Locate the cell with the specified text and output its (x, y) center coordinate. 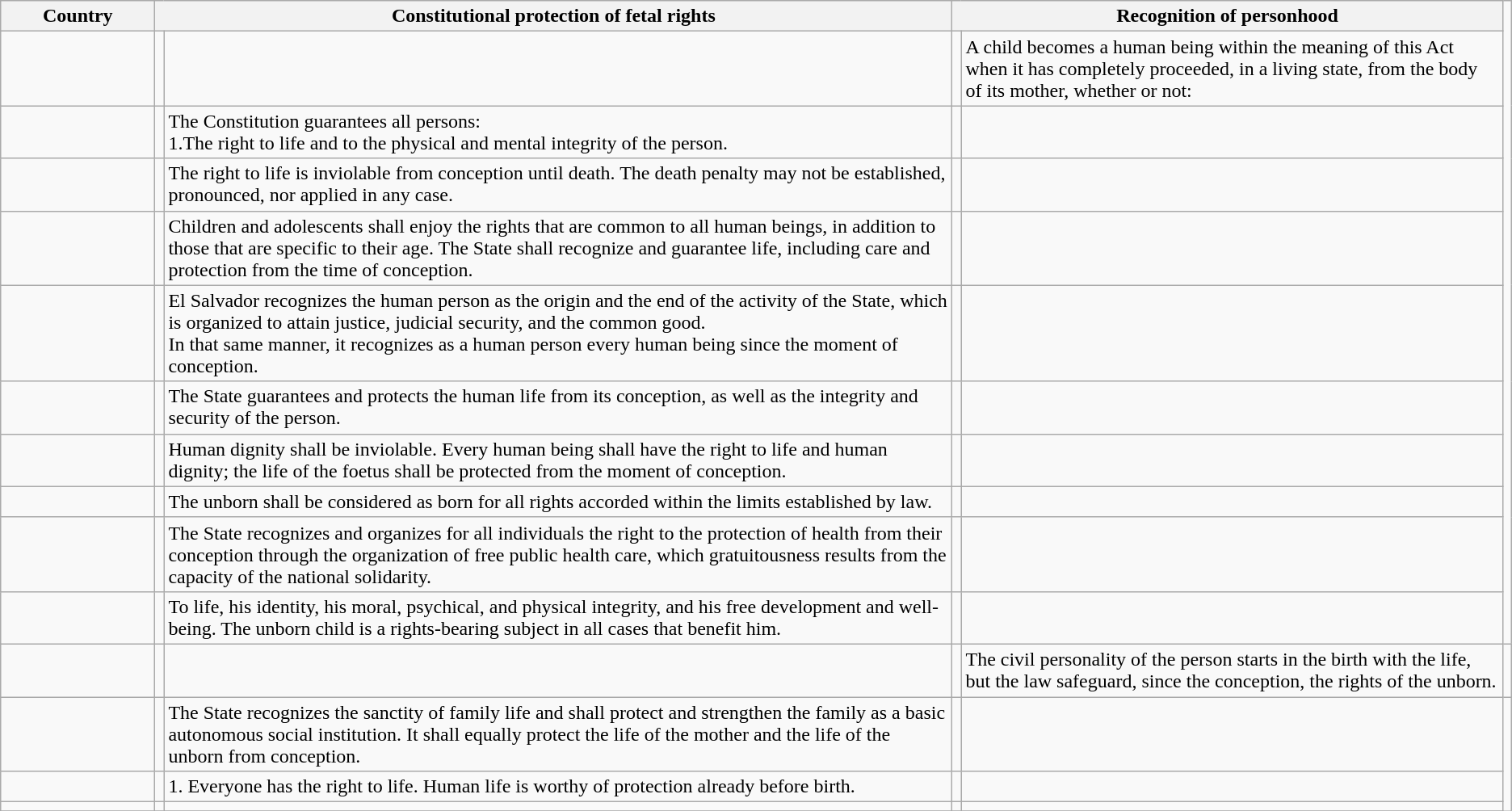
Constitutional protection of fetal rights (554, 16)
Country (78, 16)
The State guarantees and protects the human life from its conception, as well as the integrity and security of the person. (558, 407)
1. Everyone has the right to life. Human life is worthy of protection already before birth. (558, 787)
Recognition of personhood (1228, 16)
The civil personality of the person starts in the birth with the life, but the law safeguard, since the conception, the rights of the unborn. (1232, 670)
The unborn shall be considered as born for all rights accorded within the limits established by law. (558, 502)
The right to life is inviolable from conception until death. The death penalty may not be established, pronounced, nor applied in any case. (558, 184)
The Constitution guarantees all persons:1.The right to life and to the physical and mental integrity of the person. (558, 132)
